Provide the (x, y) coordinate of the cell's center where the given text is located.  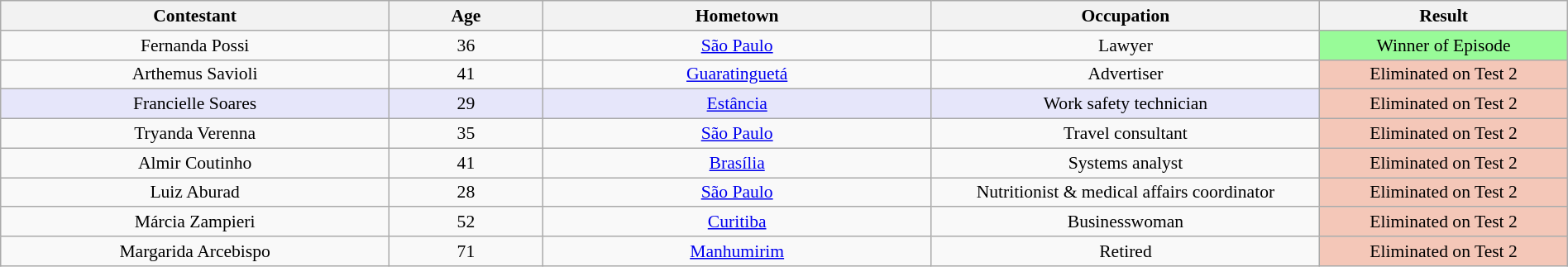
Advertiser (1126, 74)
Age (466, 16)
Arthemus Savioli (195, 74)
Occupation (1126, 16)
Guaratinguetá (737, 74)
Francielle Soares (195, 104)
Brasília (737, 163)
Curitiba (737, 222)
Nutritionist & medical affairs coordinator (1126, 193)
52 (466, 222)
71 (466, 251)
Márcia Zampieri (195, 222)
Work safety technician (1126, 104)
36 (466, 45)
Businesswoman (1126, 222)
Contestant (195, 16)
Estância (737, 104)
Travel consultant (1126, 134)
Retired (1126, 251)
Almir Coutinho (195, 163)
Tryanda Verenna (195, 134)
Lawyer (1126, 45)
Margarida Arcebispo (195, 251)
Systems analyst (1126, 163)
Hometown (737, 16)
35 (466, 134)
Winner of Episode (1444, 45)
Luiz Aburad (195, 193)
Fernanda Possi (195, 45)
29 (466, 104)
28 (466, 193)
Result (1444, 16)
Manhumirim (737, 251)
